Pinpoint the cell where the given text exists, returning its (X, Y) midpoint coordinate. 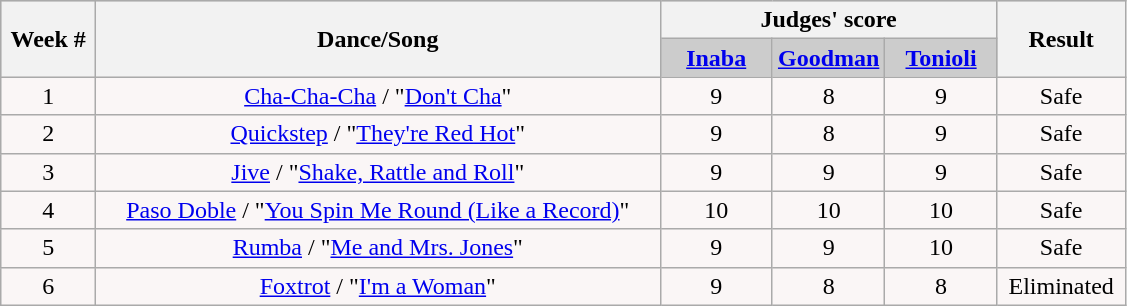
2 (48, 134)
Week # (48, 39)
Dance/Song (378, 39)
5 (48, 248)
6 (48, 286)
Eliminated (1061, 286)
Goodman (828, 58)
Paso Doble / "You Spin Me Round (Like a Record)" (378, 210)
Judges' score (828, 20)
Tonioli (941, 58)
Inaba (716, 58)
Foxtrot / "I'm a Woman" (378, 286)
Rumba / "Me and Mrs. Jones" (378, 248)
Quickstep / "They're Red Hot" (378, 134)
Cha-Cha-Cha / "Don't Cha" (378, 96)
1 (48, 96)
4 (48, 210)
Result (1061, 39)
3 (48, 172)
Jive / "Shake, Rattle and Roll" (378, 172)
